Return the (x, y) coordinate for the center point of the cell that contains the specified text.  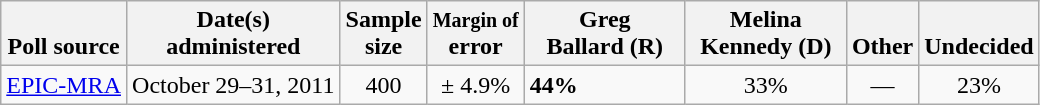
23% (979, 85)
400 (384, 85)
Margin oferror (476, 34)
GregBallard (R) (604, 34)
MelinaKennedy (D) (766, 34)
Date(s)administered (233, 34)
± 4.9% (476, 85)
Poll source (64, 34)
Samplesize (384, 34)
October 29–31, 2011 (233, 85)
Undecided (979, 34)
33% (766, 85)
— (882, 85)
44% (604, 85)
Other (882, 34)
EPIC-MRA (64, 85)
